Capture the cell that displays the provided text and extract its [X, Y] central coordinate. 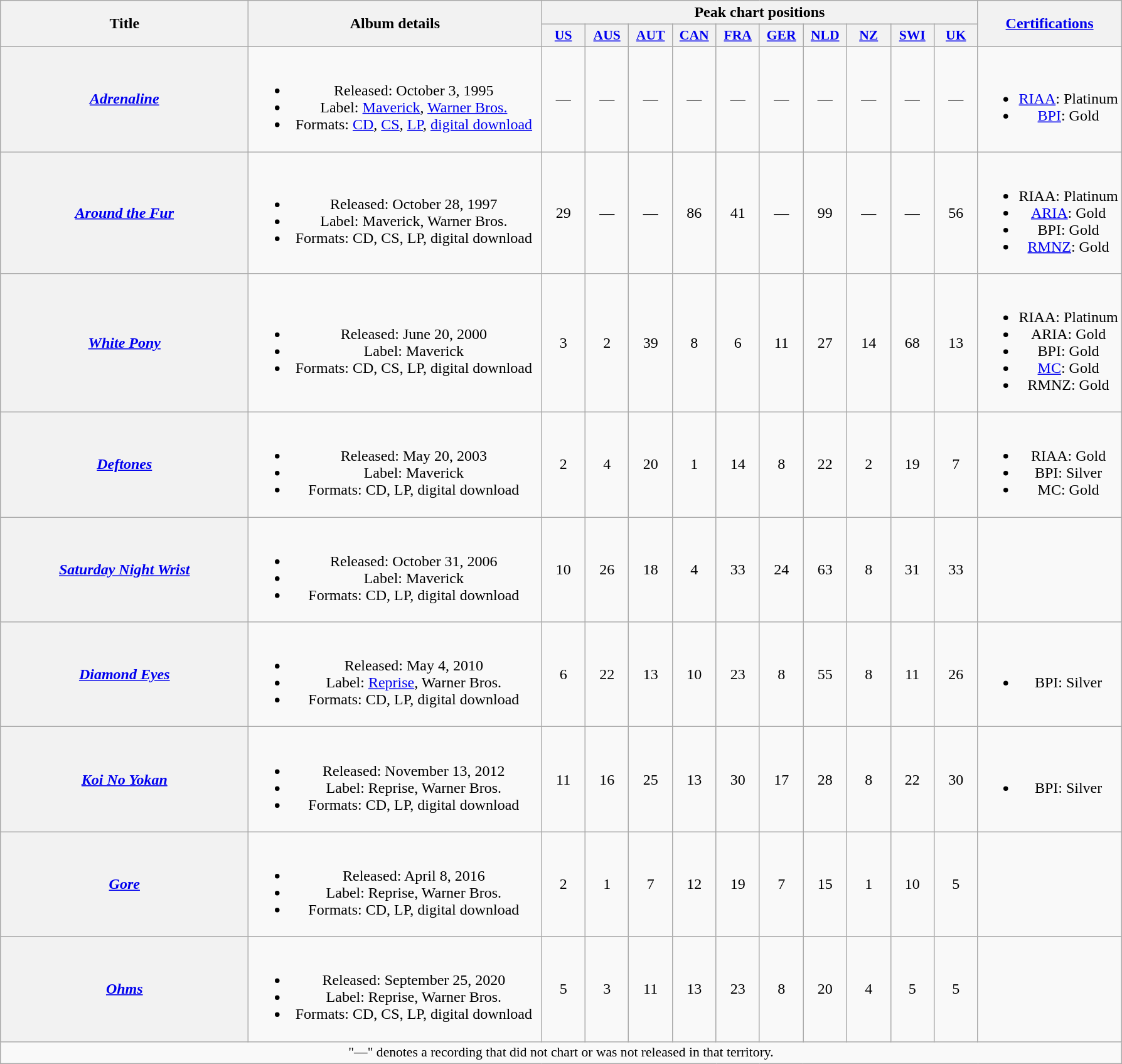
Released: October 28, 1997Label: Maverick, Warner Bros.Formats: CD, CS, LP, digital download [395, 213]
27 [825, 343]
Saturday Night Wrist [124, 570]
63 [825, 570]
Peak chart positions [759, 13]
31 [912, 570]
RIAA: PlatinumBPI: Gold [1049, 99]
Released: November 13, 2012Label: Reprise, Warner Bros.Formats: CD, LP, digital download [395, 780]
Released: May 4, 2010Label: Reprise, Warner Bros.Formats: CD, LP, digital download [395, 674]
White Pony [124, 343]
Album details [395, 24]
Released: October 31, 2006Label: MaverickFormats: CD, LP, digital download [395, 570]
GER [781, 36]
Adrenaline [124, 99]
Title [124, 24]
UK [956, 36]
NZ [868, 36]
US [564, 36]
16 [607, 780]
FRA [738, 36]
Gore [124, 884]
99 [825, 213]
Released: April 8, 2016Label: Reprise, Warner Bros.Formats: CD, LP, digital download [395, 884]
SWI [912, 36]
Diamond Eyes [124, 674]
12 [694, 884]
18 [651, 570]
RIAA: PlatinumARIA: GoldBPI: GoldMC: GoldRMNZ: Gold [1049, 343]
15 [825, 884]
Around the Fur [124, 213]
Certifications [1049, 24]
Koi No Yokan [124, 780]
"—" denotes a recording that did not chart or was not released in that territory. [561, 1053]
CAN [694, 36]
Ohms [124, 989]
RIAA: GoldBPI: SilverMC: Gold [1049, 465]
55 [825, 674]
AUS [607, 36]
AUT [651, 36]
68 [912, 343]
NLD [825, 36]
Released: June 20, 2000Label: MaverickFormats: CD, CS, LP, digital download [395, 343]
25 [651, 780]
29 [564, 213]
24 [781, 570]
Deftones [124, 465]
17 [781, 780]
Released: October 3, 1995Label: Maverick, Warner Bros.Formats: CD, CS, LP, digital download [395, 99]
28 [825, 780]
86 [694, 213]
39 [651, 343]
Released: May 20, 2003Label: MaverickFormats: CD, LP, digital download [395, 465]
56 [956, 213]
RIAA: PlatinumARIA: GoldBPI: GoldRMNZ: Gold [1049, 213]
41 [738, 213]
Released: September 25, 2020Label: Reprise, Warner Bros.Formats: CD, CS, LP, digital download [395, 989]
